Determine the (x, y) coordinate at the center of the cell enclosing the given text.  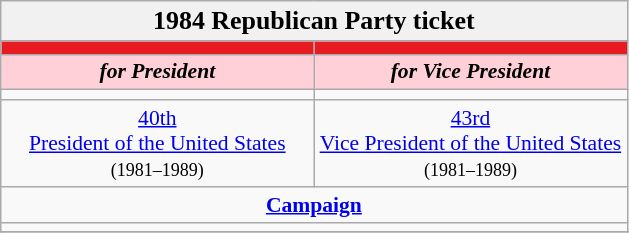
for Vice President (470, 72)
43rdVice President of the United States(1981–1989) (470, 144)
for President (158, 72)
Campaign (314, 205)
40thPresident of the United States(1981–1989) (158, 144)
1984 Republican Party ticket (314, 21)
